Pinpoint the cell where the given text exists, returning its [x, y] midpoint coordinate. 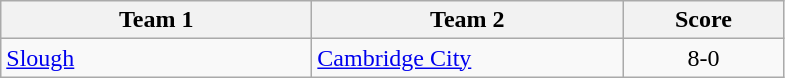
Cambridge City [468, 58]
Score [704, 20]
Team 2 [468, 20]
8-0 [704, 58]
Slough [156, 58]
Team 1 [156, 20]
